Provide the [x, y] coordinate of the cell's center where the given text is located.  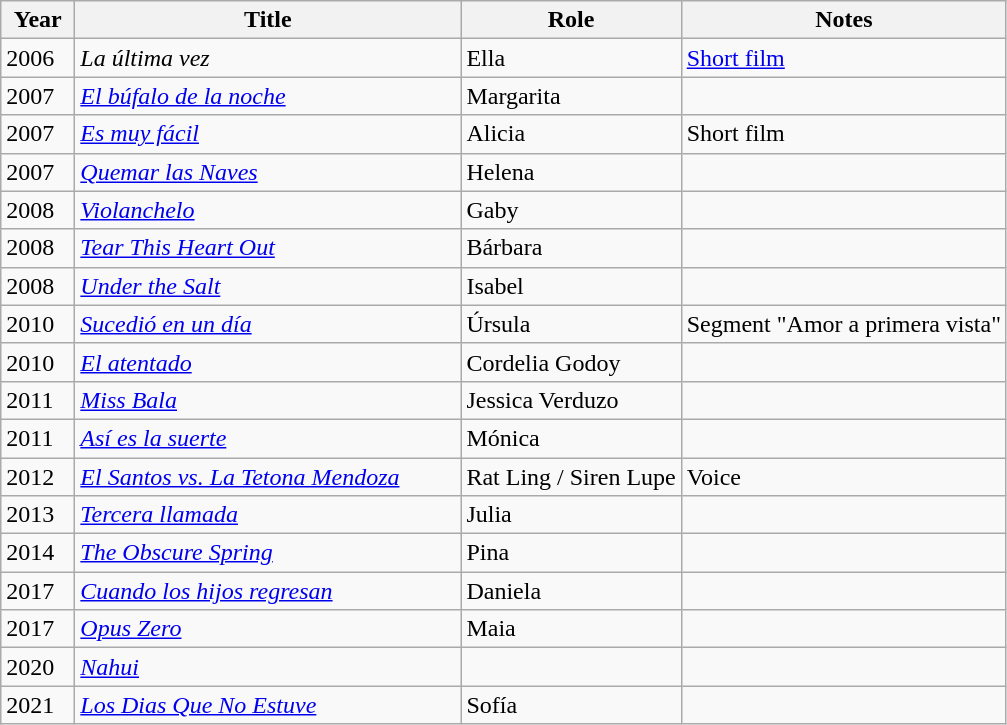
Segment "Amor a primera vista" [844, 324]
Gaby [571, 210]
Quemar las Naves [268, 172]
Opus Zero [268, 629]
Tercera llamada [268, 515]
Maia [571, 629]
Jessica Verduzo [571, 400]
Miss Bala [268, 400]
El atentado [268, 362]
Helena [571, 172]
2020 [38, 667]
Tear This Heart Out [268, 248]
Role [571, 20]
Margarita [571, 96]
Cuando los hijos regresan [268, 591]
Es muy fácil [268, 134]
Úrsula [571, 324]
Pina [571, 553]
Notes [844, 20]
2013 [38, 515]
Sucedió en un día [268, 324]
Así es la suerte [268, 438]
Nahui [268, 667]
Year [38, 20]
Sofía [571, 705]
2014 [38, 553]
The Obscure Spring [268, 553]
Alicia [571, 134]
Voice [844, 477]
2012 [38, 477]
Rat Ling / Siren Lupe [571, 477]
Daniela [571, 591]
El Santos vs. La Tetona Mendoza [268, 477]
Isabel [571, 286]
2021 [38, 705]
El búfalo de la noche [268, 96]
2006 [38, 58]
Violanchelo [268, 210]
Los Dias Que No Estuve [268, 705]
Title [268, 20]
Cordelia Godoy [571, 362]
Julia [571, 515]
Ella [571, 58]
La última vez [268, 58]
Mónica [571, 438]
Bárbara [571, 248]
Under the Salt [268, 286]
